Output the (x, y) coordinate of the center of the cell containing the given text.  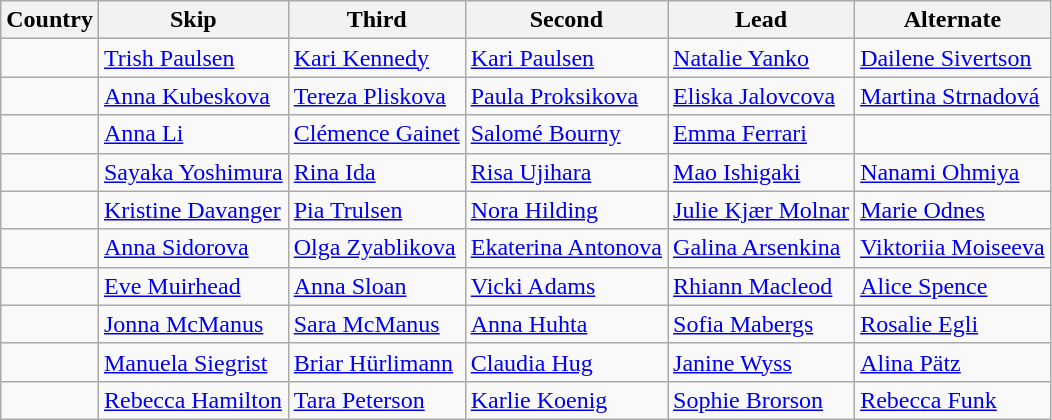
Rebecca Hamilton (193, 400)
Sayaka Yoshimura (193, 172)
Viktoriia Moiseeva (953, 248)
Alice Spence (953, 286)
Second (566, 20)
Clémence Gainet (376, 134)
Kari Paulsen (566, 58)
Alternate (953, 20)
Anna Huhta (566, 324)
Dailene Sivertson (953, 58)
Skip (193, 20)
Manuela Siegrist (193, 362)
Anna Sidorova (193, 248)
Emma Ferrari (762, 134)
Mao Ishigaki (762, 172)
Country (50, 20)
Claudia Hug (566, 362)
Risa Ujihara (566, 172)
Rhiann Macleod (762, 286)
Anna Sloan (376, 286)
Nora Hilding (566, 210)
Sofia Mabergs (762, 324)
Alina Pätz (953, 362)
Rebecca Funk (953, 400)
Eliska Jalovcova (762, 96)
Natalie Yanko (762, 58)
Galina Arsenkina (762, 248)
Sophie Brorson (762, 400)
Third (376, 20)
Jonna McManus (193, 324)
Paula Proksikova (566, 96)
Rina Ida (376, 172)
Kari Kennedy (376, 58)
Tereza Pliskova (376, 96)
Janine Wyss (762, 362)
Julie Kjær Molnar (762, 210)
Lead (762, 20)
Salomé Bourny (566, 134)
Vicki Adams (566, 286)
Rosalie Egli (953, 324)
Anna Li (193, 134)
Ekaterina Antonova (566, 248)
Marie Odnes (953, 210)
Briar Hürlimann (376, 362)
Karlie Koenig (566, 400)
Olga Zyablikova (376, 248)
Kristine Davanger (193, 210)
Anna Kubeskova (193, 96)
Tara Peterson (376, 400)
Eve Muirhead (193, 286)
Nanami Ohmiya (953, 172)
Sara McManus (376, 324)
Martina Strnadová (953, 96)
Trish Paulsen (193, 58)
Pia Trulsen (376, 210)
